Determine the [X, Y] coordinate at the center of the cell enclosing the given text.  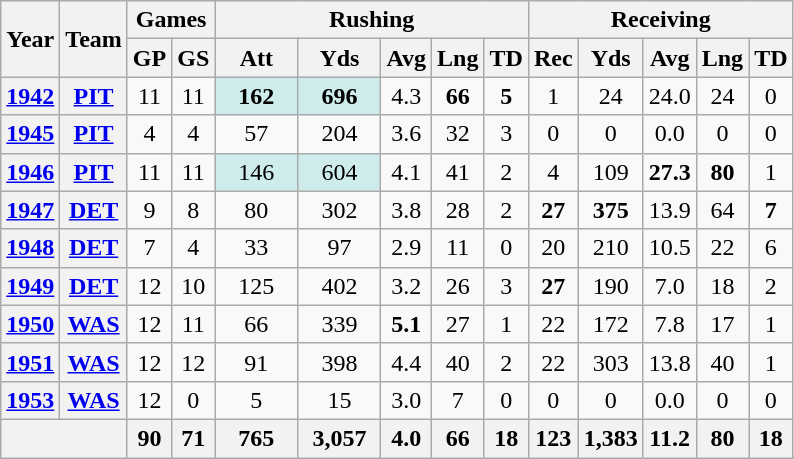
Year [30, 39]
7.0 [670, 286]
11.2 [670, 438]
1949 [30, 286]
3.0 [406, 400]
Rushing [372, 20]
28 [458, 210]
Rec [553, 58]
4.0 [406, 438]
1948 [30, 248]
1953 [30, 400]
Team [94, 39]
7.8 [670, 324]
2.9 [406, 248]
26 [458, 286]
1950 [30, 324]
4.3 [406, 96]
90 [149, 438]
375 [610, 210]
123 [553, 438]
6 [771, 248]
109 [610, 172]
GP [149, 58]
5.1 [406, 324]
GS [194, 58]
172 [610, 324]
8 [194, 210]
13.9 [670, 210]
1951 [30, 362]
604 [340, 172]
3.6 [406, 134]
13.8 [670, 362]
15 [340, 400]
41 [458, 172]
4.4 [406, 362]
146 [256, 172]
3,057 [340, 438]
1942 [30, 96]
302 [340, 210]
125 [256, 286]
1946 [30, 172]
204 [340, 134]
10.5 [670, 248]
Games [170, 20]
10 [194, 286]
190 [610, 286]
64 [722, 210]
303 [610, 362]
162 [256, 96]
32 [458, 134]
3.2 [406, 286]
696 [340, 96]
3.8 [406, 210]
1,383 [610, 438]
9 [149, 210]
17 [722, 324]
4.1 [406, 172]
398 [340, 362]
Receiving [660, 20]
91 [256, 362]
71 [194, 438]
1945 [30, 134]
402 [340, 286]
339 [340, 324]
97 [340, 248]
765 [256, 438]
33 [256, 248]
24.0 [670, 96]
210 [610, 248]
57 [256, 134]
27.3 [670, 172]
1947 [30, 210]
Att [256, 58]
20 [553, 248]
